For the text-containing cell, return its midpoint in [X, Y] coordinate format. 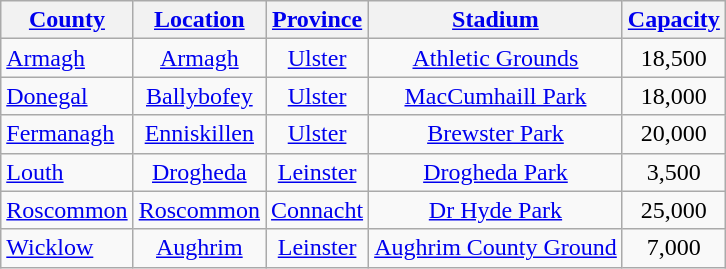
Province [318, 20]
Fermanagh [67, 134]
Athletic Grounds [496, 58]
Location [199, 20]
Drogheda [199, 172]
7,000 [674, 248]
Donegal [67, 96]
Dr Hyde Park [496, 210]
Stadium [496, 20]
18,000 [674, 96]
Ballybofey [199, 96]
Wicklow [67, 248]
Louth [67, 172]
Aughrim County Ground [496, 248]
Connacht [318, 210]
20,000 [674, 134]
Aughrim [199, 248]
Capacity [674, 20]
Drogheda Park [496, 172]
Enniskillen [199, 134]
18,500 [674, 58]
Brewster Park [496, 134]
County [67, 20]
25,000 [674, 210]
MacCumhaill Park [496, 96]
3,500 [674, 172]
